Provide the [X, Y] coordinate of the cell's center where the given text is located.  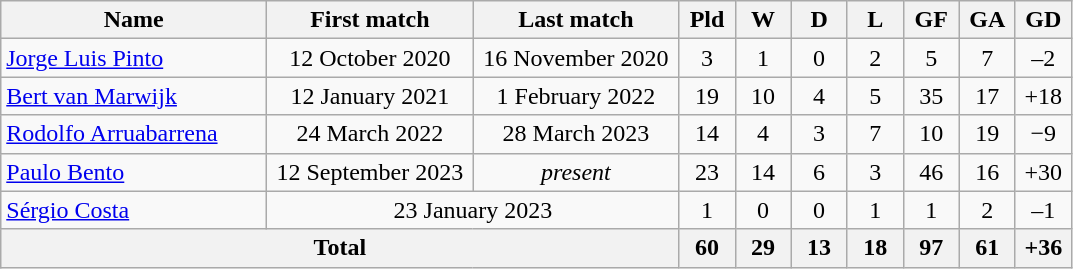
6 [819, 172]
97 [931, 248]
+30 [1043, 172]
Name [134, 20]
Total [340, 248]
17 [987, 96]
Bert van Marwijk [134, 96]
46 [931, 172]
1 February 2022 [576, 96]
W [763, 20]
+36 [1043, 248]
Paulo Bento [134, 172]
29 [763, 248]
present [576, 172]
24 March 2022 [370, 134]
23 [707, 172]
–2 [1043, 58]
−9 [1043, 134]
Rodolfo Arruabarrena [134, 134]
–1 [1043, 210]
+18 [1043, 96]
16 November 2020 [576, 58]
16 [987, 172]
Jorge Luis Pinto [134, 58]
First match [370, 20]
12 October 2020 [370, 58]
28 March 2023 [576, 134]
GA [987, 20]
Pld [707, 20]
13 [819, 248]
23 January 2023 [473, 210]
12 September 2023 [370, 172]
61 [987, 248]
GF [931, 20]
Last match [576, 20]
18 [875, 248]
Sérgio Costa [134, 210]
D [819, 20]
12 January 2021 [370, 96]
35 [931, 96]
60 [707, 248]
L [875, 20]
GD [1043, 20]
